Extract the [x, y] coordinate from the center of the cell holding the provided text.  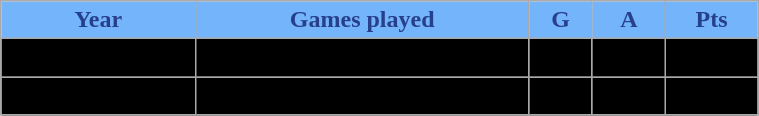
20 [362, 58]
Games played [362, 20]
Pts [712, 20]
31 [362, 96]
8 [628, 58]
11 [628, 96]
2002-03 [98, 96]
Year [98, 20]
G [561, 20]
2 [561, 96]
A [628, 20]
7 [561, 58]
13 [712, 96]
2000-01 [98, 58]
15 [712, 58]
